Capture the cell that displays the provided text and extract its [x, y] central coordinate. 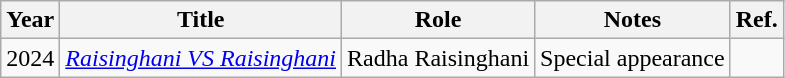
Ref. [756, 20]
Role [438, 20]
Title [201, 20]
Notes [633, 20]
2024 [30, 58]
Special appearance [633, 58]
Raisinghani VS Raisinghani [201, 58]
Year [30, 20]
Radha Raisinghani [438, 58]
